Provide the (x, y) coordinate of the cell's center where the given text is located.  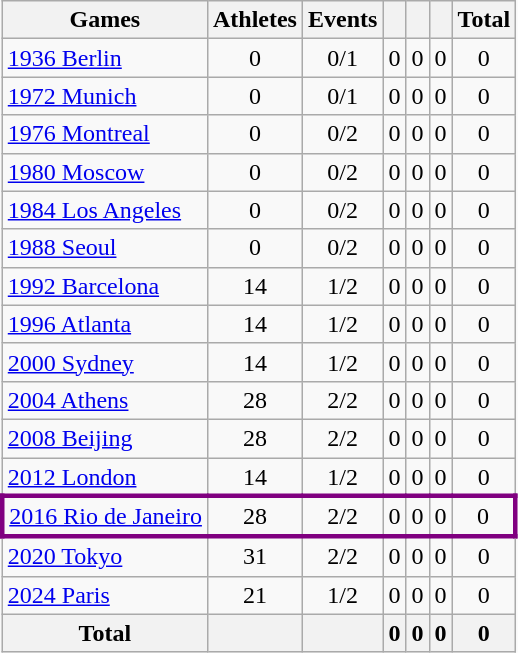
1988 Seoul (104, 248)
Events (342, 20)
2020 Tokyo (104, 557)
1980 Moscow (104, 172)
2000 Sydney (104, 362)
2008 Beijing (104, 438)
1936 Berlin (104, 58)
Games (104, 20)
2016 Rio de Janeiro (104, 516)
31 (254, 557)
2004 Athens (104, 400)
21 (254, 595)
Athletes (254, 20)
1992 Barcelona (104, 286)
2012 London (104, 477)
1976 Montreal (104, 134)
1996 Atlanta (104, 324)
2024 Paris (104, 595)
1984 Los Angeles (104, 210)
1972 Munich (104, 96)
